Detect which cell encompasses the target text, then output its (x, y) center coordinate. 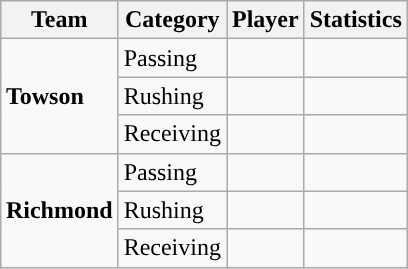
Towson (59, 96)
Player (265, 20)
Team (59, 20)
Richmond (59, 210)
Statistics (356, 20)
Category (172, 20)
